Provide the (x, y) coordinate of the cell's center where the given text is located.  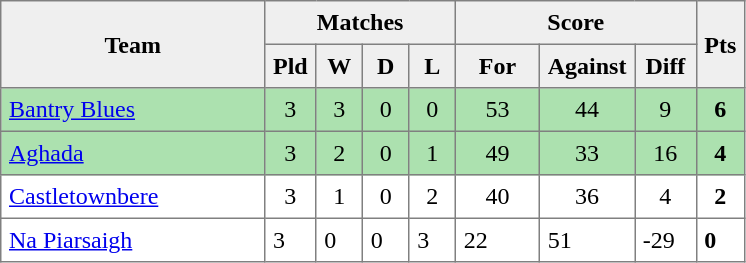
51 (586, 240)
33 (586, 153)
44 (586, 110)
6 (720, 110)
Matches (360, 23)
Bantry Blues (133, 110)
9 (666, 110)
Score (576, 23)
Diff (666, 66)
53 (497, 110)
For (497, 66)
Pld (290, 66)
W (339, 66)
D (385, 66)
16 (666, 153)
22 (497, 240)
40 (497, 197)
Pts (720, 44)
Na Piarsaigh (133, 240)
-29 (666, 240)
L (432, 66)
Castletownbere (133, 197)
Team (133, 44)
36 (586, 197)
Aghada (133, 153)
Against (586, 66)
49 (497, 153)
